From the cell containing the given text, extract its center point as (X, Y) coordinate. 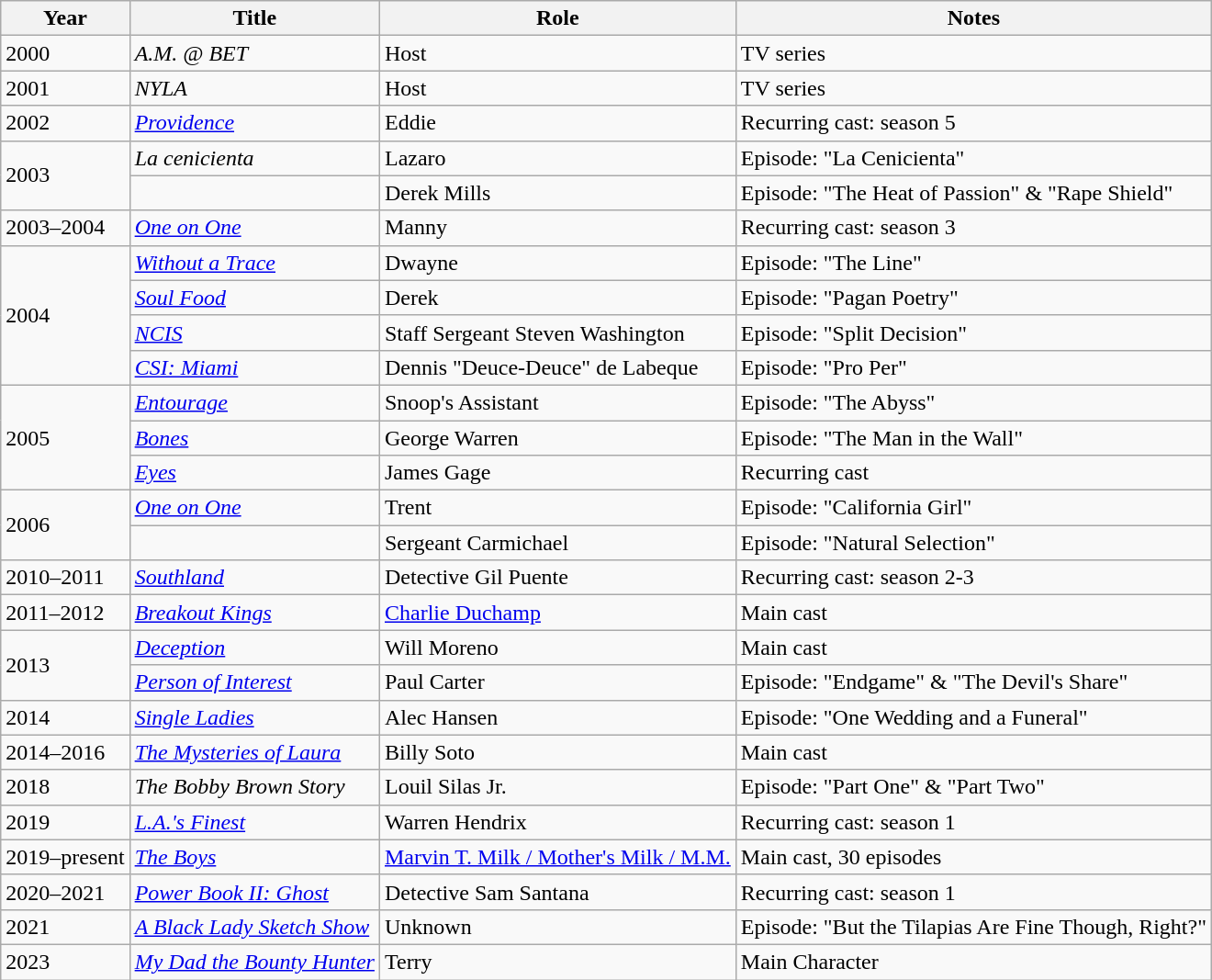
Derek (557, 298)
Episode: "Split Decision" (973, 332)
My Dad the Bounty Hunter (254, 962)
2006 (65, 525)
Recurring cast: season 3 (973, 228)
2014–2016 (65, 752)
Snoop's Assistant (557, 402)
NYLA (254, 88)
Detective Sam Santana (557, 892)
Will Moreno (557, 648)
Staff Sergeant Steven Washington (557, 332)
Main Character (973, 962)
The Boys (254, 857)
Episode: "Pagan Poetry" (973, 298)
Without a Trace (254, 263)
Entourage (254, 402)
2010–2011 (65, 578)
2011–2012 (65, 613)
Recurring cast: season 2-3 (973, 578)
Episode: "But the Tilapias Are Fine Though, Right?" (973, 927)
Role (557, 18)
Terry (557, 962)
George Warren (557, 438)
Episode: "La Cenicienta" (973, 158)
Unknown (557, 927)
2003–2004 (65, 228)
2020–2021 (65, 892)
Notes (973, 18)
Title (254, 18)
Manny (557, 228)
Sergeant Carmichael (557, 543)
Power Book II: Ghost (254, 892)
CSI: Miami (254, 367)
Episode: "Part One" & "Part Two" (973, 787)
Bones (254, 438)
2013 (65, 665)
A.M. @ BET (254, 53)
Dwayne (557, 263)
Charlie Duchamp (557, 613)
Single Ladies (254, 717)
2003 (65, 175)
2004 (65, 315)
2018 (65, 787)
The Mysteries of Laura (254, 752)
Recurring cast: season 5 (973, 123)
2000 (65, 53)
Marvin T. Milk / Mother's Milk / M.M. (557, 857)
L.A.'s Finest (254, 822)
NCIS (254, 332)
Episode: "The Man in the Wall" (973, 438)
2001 (65, 88)
Providence (254, 123)
Dennis "Deuce-Deuce" de Labeque (557, 367)
Lazaro (557, 158)
Derek Mills (557, 193)
2023 (65, 962)
Episode: "Natural Selection" (973, 543)
Year (65, 18)
Trent (557, 508)
Recurring cast (973, 473)
2014 (65, 717)
Breakout Kings (254, 613)
Episode: "Pro Per" (973, 367)
Episode: "The Abyss" (973, 402)
Paul Carter (557, 682)
The Bobby Brown Story (254, 787)
Soul Food (254, 298)
Main cast, 30 episodes (973, 857)
Warren Hendrix (557, 822)
Eyes (254, 473)
Billy Soto (557, 752)
A Black Lady Sketch Show (254, 927)
Episode: "The Heat of Passion" & "Rape Shield" (973, 193)
2019–present (65, 857)
Episode: "One Wedding and a Funeral" (973, 717)
Person of Interest (254, 682)
La cenicienta (254, 158)
Eddie (557, 123)
Episode: "Endgame" & "The Devil's Share" (973, 682)
Detective Gil Puente (557, 578)
Southland (254, 578)
Louil Silas Jr. (557, 787)
2019 (65, 822)
2005 (65, 437)
Alec Hansen (557, 717)
2021 (65, 927)
Episode: "The Line" (973, 263)
2002 (65, 123)
Episode: "California Girl" (973, 508)
James Gage (557, 473)
Deception (254, 648)
